Find where the given text appears and provide that cell's center as [x, y] coordinate. 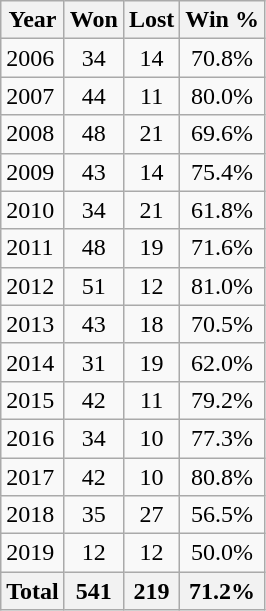
70.5% [222, 324]
80.8% [222, 477]
2014 [33, 362]
44 [94, 96]
Win % [222, 20]
79.2% [222, 400]
2015 [33, 400]
27 [151, 515]
2009 [33, 172]
Total [33, 591]
71.6% [222, 248]
2019 [33, 553]
75.4% [222, 172]
2008 [33, 134]
50.0% [222, 553]
2012 [33, 286]
81.0% [222, 286]
2007 [33, 96]
51 [94, 286]
80.0% [222, 96]
2013 [33, 324]
219 [151, 591]
77.3% [222, 438]
2018 [33, 515]
56.5% [222, 515]
35 [94, 515]
69.6% [222, 134]
Won [94, 20]
Year [33, 20]
31 [94, 362]
18 [151, 324]
2006 [33, 58]
71.2% [222, 591]
2010 [33, 210]
Lost [151, 20]
62.0% [222, 362]
2011 [33, 248]
2016 [33, 438]
61.8% [222, 210]
541 [94, 591]
70.8% [222, 58]
2017 [33, 477]
